Capture the cell that displays the provided text and extract its (x, y) central coordinate. 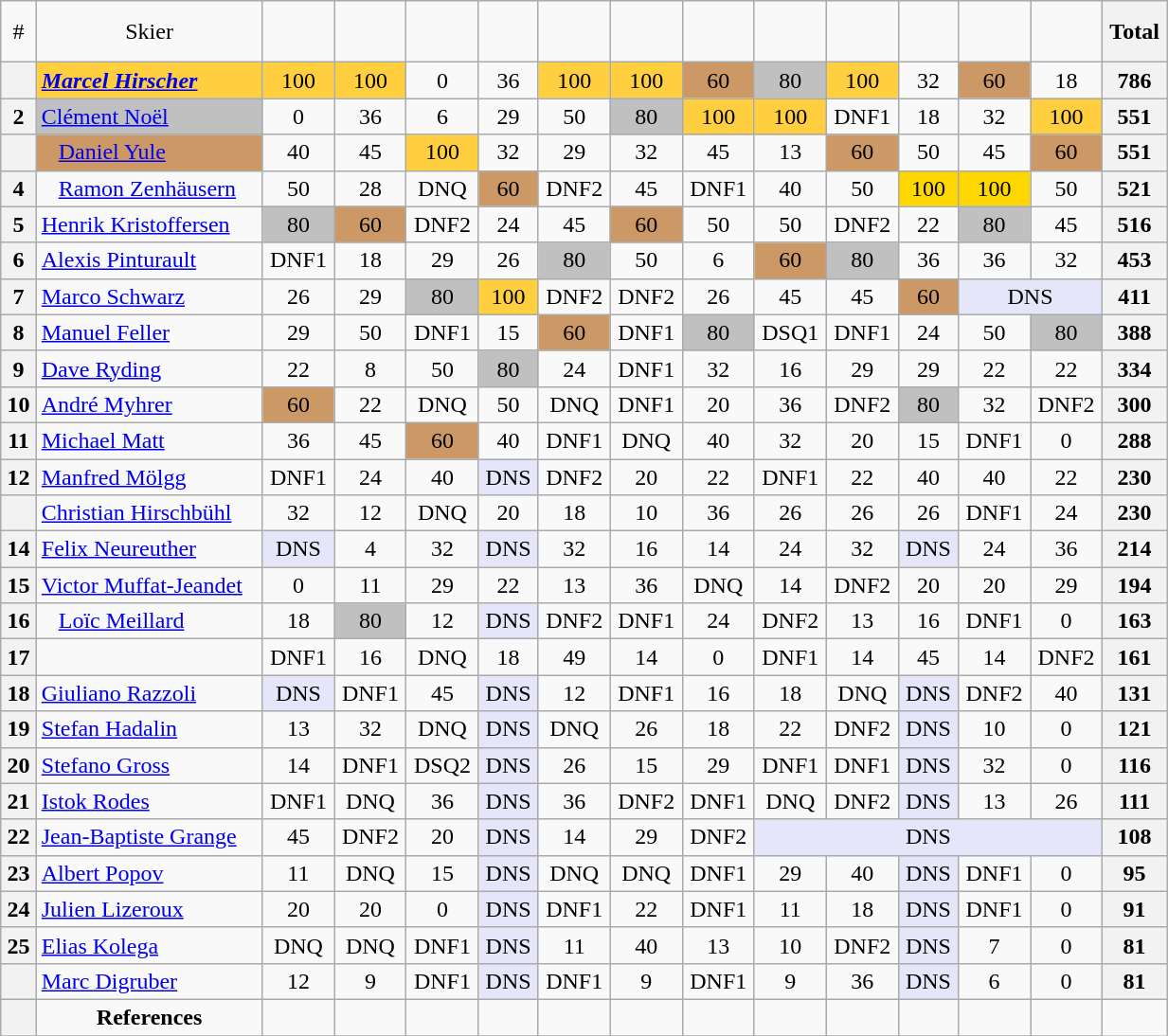
Henrik Kristoffersen (150, 224)
Christian Hirschbühl (150, 513)
21 (19, 801)
Michael Matt (150, 440)
163 (1135, 621)
300 (1135, 404)
91 (1135, 909)
Julien Lizeroux (150, 909)
23 (19, 873)
411 (1135, 296)
References (150, 1017)
121 (1135, 729)
516 (1135, 224)
95 (1135, 873)
# (19, 32)
288 (1135, 440)
Giuliano Razzoli (150, 693)
André Myhrer (150, 404)
Alexis Pinturault (150, 260)
Manuel Feller (150, 332)
DSQ1 (790, 332)
Istok Rodes (150, 801)
Clément Noël (150, 116)
DSQ2 (442, 765)
Dave Ryding (150, 368)
334 (1135, 368)
Ramon Zenhäusern (150, 188)
Stefan Hadalin (150, 729)
111 (1135, 801)
131 (1135, 693)
Albert Popov (150, 873)
17 (19, 657)
Marc Digruber (150, 981)
Manfred Mölgg (150, 476)
Elias Kolega (150, 945)
161 (1135, 657)
Marco Schwarz (150, 296)
108 (1135, 837)
Marcel Hirscher (150, 80)
388 (1135, 332)
116 (1135, 765)
194 (1135, 585)
521 (1135, 188)
214 (1135, 549)
25 (19, 945)
Jean-Baptiste Grange (150, 837)
Total (1135, 32)
Skier (150, 32)
2 (19, 116)
Felix Neureuther (150, 549)
19 (19, 729)
5 (19, 224)
Stefano Gross (150, 765)
786 (1135, 80)
Daniel Yule (150, 152)
28 (370, 188)
49 (574, 657)
453 (1135, 260)
Loïc Meillard (150, 621)
Victor Muffat-Jeandet (150, 585)
